For the text-containing cell, return its midpoint in (X, Y) coordinate format. 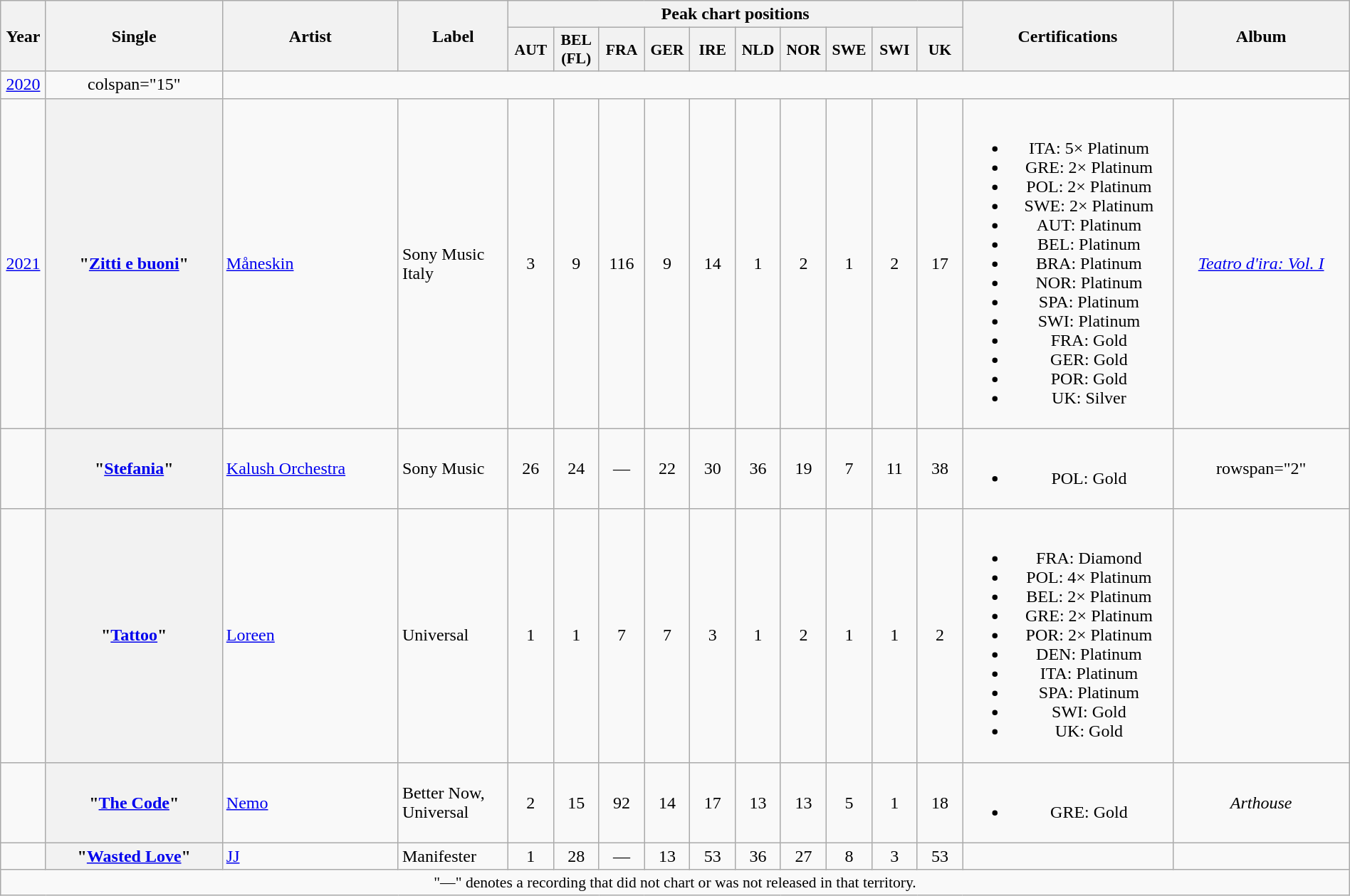
Kalush Orchestra (310, 468)
rowspan="2" (1261, 468)
18 (940, 803)
22 (667, 468)
Loreen (310, 636)
JJ (310, 856)
GER (667, 50)
Album (1261, 36)
116 (622, 263)
GRE: Gold (1068, 803)
Sony Music (453, 468)
Peak chart positions (735, 14)
11 (894, 468)
Universal (453, 636)
24 (576, 468)
27 (803, 856)
2021 (23, 263)
POL: Gold (1068, 468)
2020 (23, 85)
"Zitti e buoni" (134, 263)
Artist (310, 36)
19 (803, 468)
"Stefania" (134, 468)
Better Now, Universal (453, 803)
8 (849, 856)
Arthouse (1261, 803)
Måneskin (310, 263)
SWI (894, 50)
AUT (530, 50)
15 (576, 803)
"Tattoo" (134, 636)
Manifester (453, 856)
"Wasted Love" (134, 856)
5 (849, 803)
Label (453, 36)
FRA (622, 50)
Sony Music Italy (453, 263)
NOR (803, 50)
92 (622, 803)
Certifications (1068, 36)
NLD (758, 50)
SWE (849, 50)
Nemo (310, 803)
38 (940, 468)
Teatro d'ira: Vol. I (1261, 263)
"—" denotes a recording that did not chart or was not released in that territory. (675, 882)
IRE (713, 50)
Single (134, 36)
28 (576, 856)
"The Code" (134, 803)
Year (23, 36)
30 (713, 468)
26 (530, 468)
BEL(FL) (576, 50)
UK (940, 50)
FRA: DiamondPOL: 4× PlatinumBEL: 2× PlatinumGRE: 2× PlatinumPOR: 2× PlatinumDEN: PlatinumITA: PlatinumSPA: PlatinumSWI: GoldUK: Gold (1068, 636)
colspan="15" (134, 85)
